For the text-containing cell, return its midpoint in (X, Y) coordinate format. 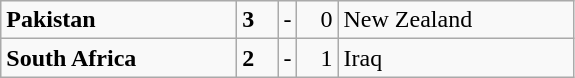
Iraq (456, 58)
New Zealand (456, 20)
3 (258, 20)
2 (258, 58)
South Africa (119, 58)
1 (318, 58)
Pakistan (119, 20)
0 (318, 20)
